Return (X, Y) of the center of cell containing provided text 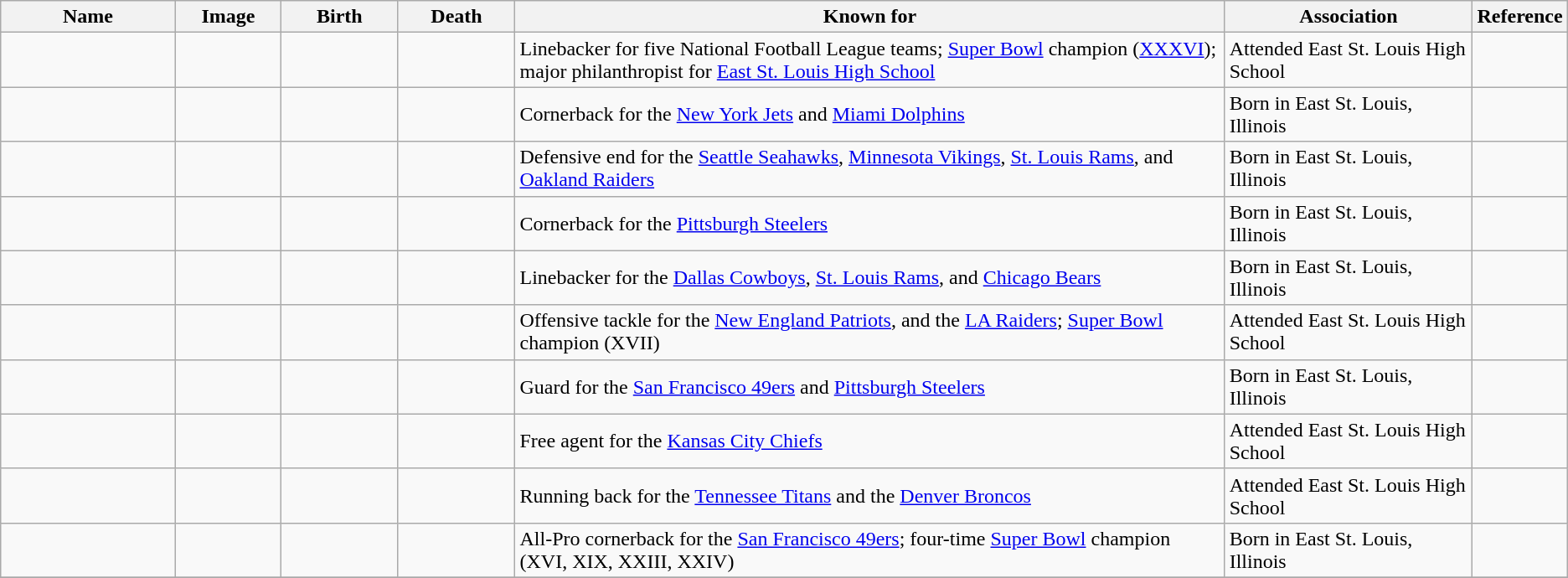
Name (89, 17)
Free agent for the Kansas City Chiefs (869, 441)
Reference (1519, 17)
Birth (340, 17)
All-Pro cornerback for the San Francisco 49ers; four-time Super Bowl champion (XVI, XIX, XXIII, XXIV) (869, 550)
Image (228, 17)
Cornerback for the Pittsburgh Steelers (869, 223)
Association (1349, 17)
Known for (869, 17)
Death (456, 17)
Linebacker for five National Football League teams; Super Bowl champion (XXXVI); major philanthropist for East St. Louis High School (869, 60)
Offensive tackle for the New England Patriots, and the LA Raiders; Super Bowl champion (XVII) (869, 332)
Cornerback for the New York Jets and Miami Dolphins (869, 114)
Linebacker for the Dallas Cowboys, St. Louis Rams, and Chicago Bears (869, 278)
Guard for the San Francisco 49ers and Pittsburgh Steelers (869, 387)
Running back for the Tennessee Titans and the Denver Broncos (869, 496)
Defensive end for the Seattle Seahawks, Minnesota Vikings, St. Louis Rams, and Oakland Raiders (869, 169)
